Provide the (X, Y) coordinate of the cell's center where the given text is located.  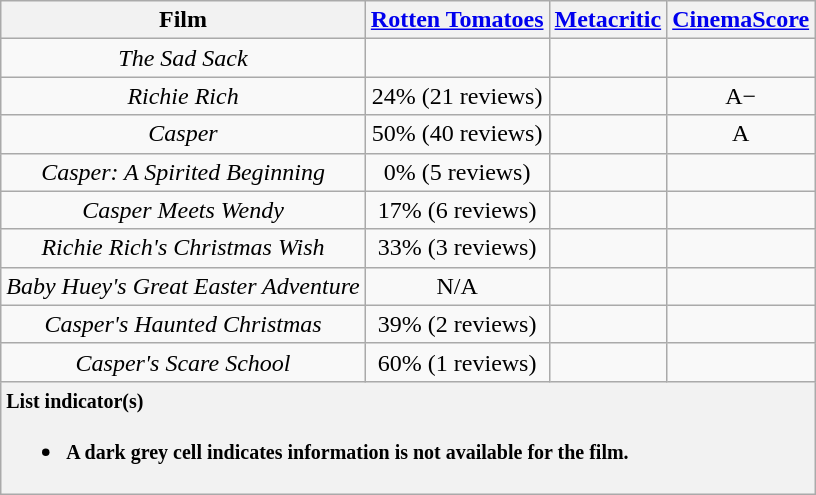
Casper's Scare School (184, 362)
24% (21 reviews) (457, 96)
A (741, 134)
Richie Rich (184, 96)
17% (6 reviews) (457, 210)
39% (2 reviews) (457, 324)
Metacritic (608, 20)
50% (40 reviews) (457, 134)
33% (3 reviews) (457, 248)
Richie Rich's Christmas Wish (184, 248)
N/A (457, 286)
A− (741, 96)
CinemaScore (741, 20)
Rotten Tomatoes (457, 20)
0% (5 reviews) (457, 172)
60% (1 reviews) (457, 362)
Casper: A Spirited Beginning (184, 172)
Baby Huey's Great Easter Adventure (184, 286)
The Sad Sack (184, 58)
Casper (184, 134)
List indicator(s)A dark grey cell indicates information is not available for the film. (408, 438)
Casper's Haunted Christmas (184, 324)
Film (184, 20)
Casper Meets Wendy (184, 210)
